Identify which cell holds the provided text, then report its [X, Y] central coordinate. 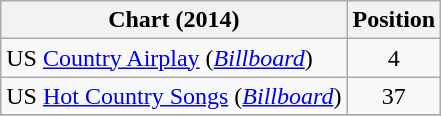
US Country Airplay (Billboard) [174, 58]
Position [394, 20]
US Hot Country Songs (Billboard) [174, 96]
4 [394, 58]
37 [394, 96]
Chart (2014) [174, 20]
